From the cell containing the given text, extract its center point as (X, Y) coordinate. 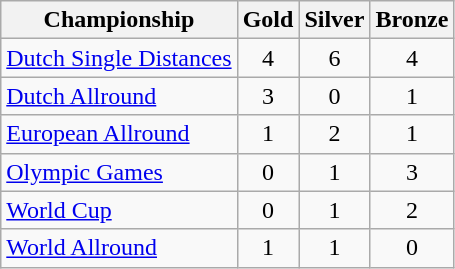
6 (334, 58)
World Allround (119, 248)
Dutch Allround (119, 96)
Olympic Games (119, 172)
World Cup (119, 210)
Gold (268, 20)
Bronze (412, 20)
Dutch Single Distances (119, 58)
Championship (119, 20)
Silver (334, 20)
European Allround (119, 134)
